Return the [X, Y] coordinate for the center point of the cell that contains the specified text.  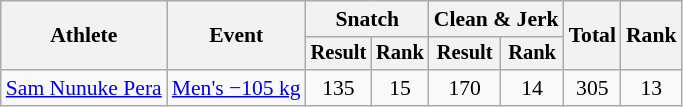
Clean & Jerk [496, 19]
Event [236, 36]
135 [339, 88]
14 [532, 88]
Sam Nunuke Pera [84, 88]
15 [400, 88]
Men's −105 kg [236, 88]
Total [592, 36]
170 [465, 88]
13 [652, 88]
305 [592, 88]
Athlete [84, 36]
Snatch [368, 19]
